Search for the cell housing the specified text and yield its (x, y) center coordinate. 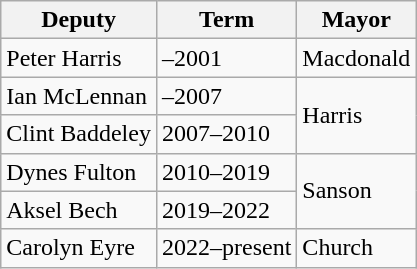
Deputy (79, 20)
Aksel Bech (79, 210)
Term (226, 20)
2022–present (226, 248)
Macdonald (356, 58)
Sanson (356, 191)
Clint Baddeley (79, 134)
Church (356, 248)
Carolyn Eyre (79, 248)
2019–2022 (226, 210)
Peter Harris (79, 58)
Harris (356, 115)
Ian McLennan (79, 96)
Mayor (356, 20)
–2007 (226, 96)
Dynes Fulton (79, 172)
2010–2019 (226, 172)
2007–2010 (226, 134)
–2001 (226, 58)
